Detect which cell encompasses the target text, then output its [X, Y] center coordinate. 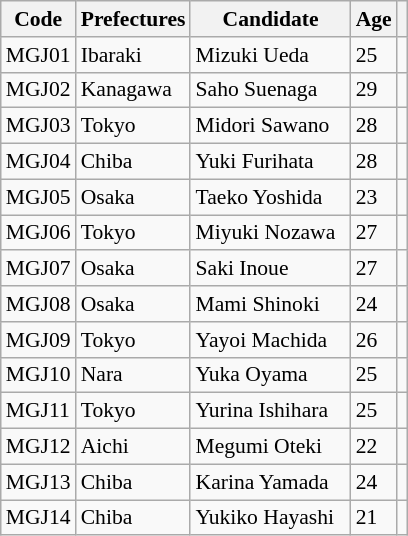
Mami Shinoki [270, 304]
22 [374, 447]
MGJ10 [38, 375]
Yuka Oyama [270, 375]
Yurina Ishihara [270, 411]
Yuki Furihata [270, 162]
Ibaraki [134, 55]
21 [374, 518]
MGJ12 [38, 447]
Yayoi Machida [270, 340]
Aichi [134, 447]
MGJ14 [38, 518]
MGJ09 [38, 340]
MGJ04 [38, 162]
MGJ11 [38, 411]
MGJ06 [38, 233]
Midori Sawano [270, 126]
Nara [134, 375]
Yukiko Hayashi [270, 518]
29 [374, 90]
Megumi Oteki [270, 447]
MGJ03 [38, 126]
26 [374, 340]
Kanagawa [134, 90]
MGJ05 [38, 197]
MGJ08 [38, 304]
Miyuki Nozawa [270, 233]
MGJ02 [38, 90]
MGJ01 [38, 55]
Code [38, 19]
Saho Suenaga [270, 90]
Karina Yamada [270, 482]
Age [374, 19]
23 [374, 197]
Taeko Yoshida [270, 197]
Saki Inoue [270, 269]
Prefectures [134, 19]
Candidate [270, 19]
MGJ07 [38, 269]
MGJ13 [38, 482]
Mizuki Ueda [270, 55]
